Output the (x, y) coordinate of the center of the cell containing the given text.  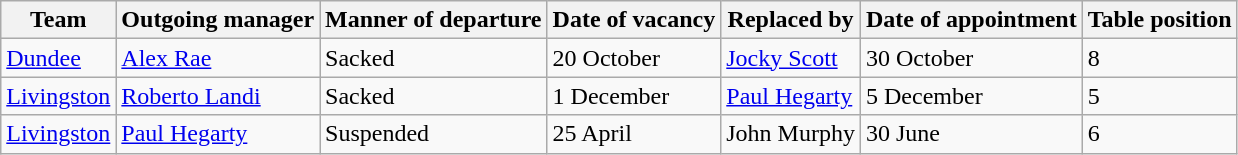
Roberto Landi (218, 96)
30 October (971, 58)
Manner of departure (434, 20)
Table position (1160, 20)
Alex Rae (218, 58)
Dundee (58, 58)
30 June (971, 134)
Team (58, 20)
Date of vacancy (634, 20)
20 October (634, 58)
8 (1160, 58)
1 December (634, 96)
Replaced by (791, 20)
5 (1160, 96)
25 April (634, 134)
Outgoing manager (218, 20)
Suspended (434, 134)
Jocky Scott (791, 58)
5 December (971, 96)
John Murphy (791, 134)
Date of appointment (971, 20)
6 (1160, 134)
